Return the (X, Y) coordinate for the center point of the cell that contains the specified text.  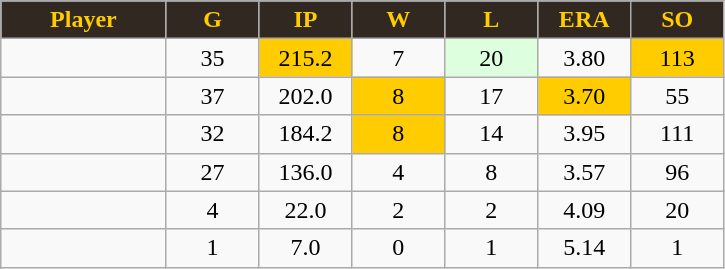
32 (212, 134)
136.0 (306, 172)
7.0 (306, 248)
202.0 (306, 96)
111 (678, 134)
96 (678, 172)
14 (492, 134)
55 (678, 96)
0 (398, 248)
IP (306, 20)
3.95 (584, 134)
L (492, 20)
3.57 (584, 172)
35 (212, 58)
G (212, 20)
22.0 (306, 210)
W (398, 20)
3.80 (584, 58)
SO (678, 20)
17 (492, 96)
7 (398, 58)
27 (212, 172)
3.70 (584, 96)
4.09 (584, 210)
113 (678, 58)
Player (84, 20)
ERA (584, 20)
37 (212, 96)
184.2 (306, 134)
215.2 (306, 58)
5.14 (584, 248)
